From the cell containing the given text, extract its center point as [x, y] coordinate. 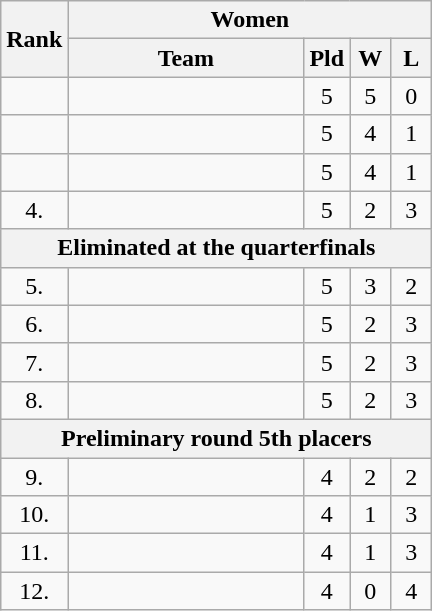
8. [34, 400]
W [370, 58]
4. [34, 210]
11. [34, 553]
Preliminary round 5th placers [216, 438]
Team [186, 58]
9. [34, 477]
10. [34, 515]
6. [34, 324]
5. [34, 286]
Women [250, 20]
12. [34, 591]
Pld [327, 58]
Rank [34, 39]
L [412, 58]
7. [34, 362]
Eliminated at the quarterfinals [216, 248]
